Capture the cell that displays the provided text and extract its (X, Y) central coordinate. 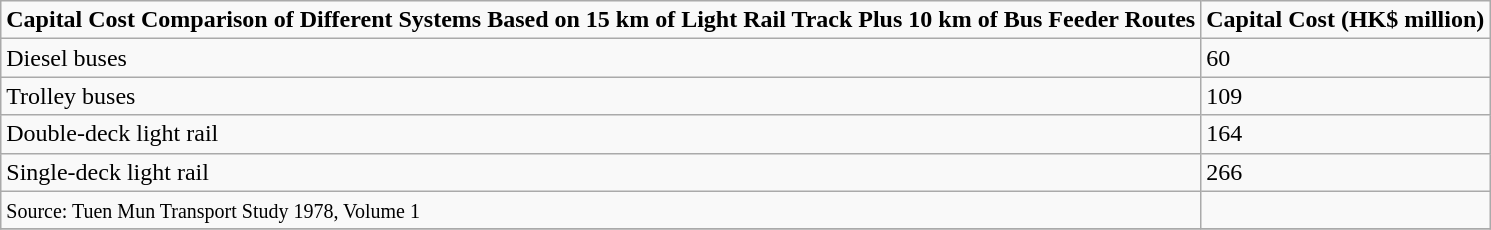
Single-deck light rail (601, 172)
266 (1346, 172)
164 (1346, 134)
Capital Cost Comparison of Different Systems Based on 15 km of Light Rail Track Plus 10 km of Bus Feeder Routes (601, 20)
Double-deck light rail (601, 134)
Capital Cost (HK$ million) (1346, 20)
Diesel buses (601, 58)
109 (1346, 96)
60 (1346, 58)
Trolley buses (601, 96)
Source: Tuen Mun Transport Study 1978, Volume 1 (601, 210)
